Output the (x, y) coordinate of the center of the cell containing the given text.  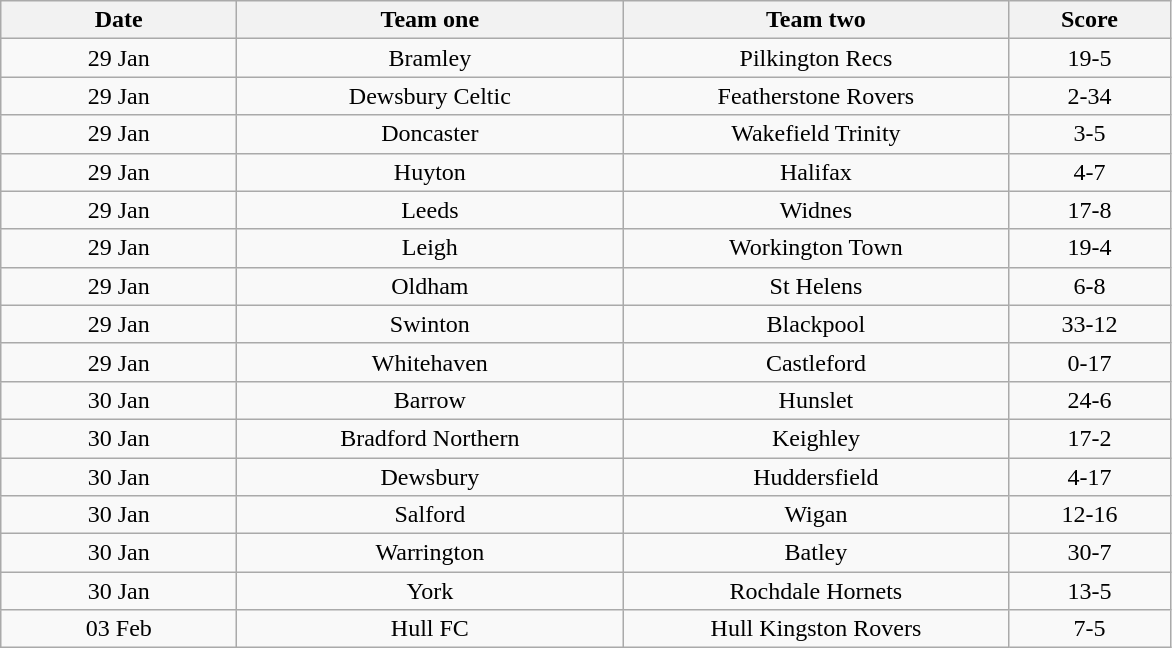
4-17 (1090, 477)
17-2 (1090, 438)
Bradford Northern (430, 438)
24-6 (1090, 400)
3-5 (1090, 134)
Blackpool (816, 324)
Widnes (816, 210)
Batley (816, 553)
19-4 (1090, 248)
Workington Town (816, 248)
Hull FC (430, 629)
Team two (816, 20)
Doncaster (430, 134)
03 Feb (119, 629)
Hull Kingston Rovers (816, 629)
Dewsbury (430, 477)
Barrow (430, 400)
Salford (430, 515)
Pilkington Recs (816, 58)
York (430, 591)
Whitehaven (430, 362)
Bramley (430, 58)
Date (119, 20)
2-34 (1090, 96)
Wigan (816, 515)
17-8 (1090, 210)
Team one (430, 20)
Hunslet (816, 400)
Rochdale Hornets (816, 591)
7-5 (1090, 629)
19-5 (1090, 58)
Score (1090, 20)
12-16 (1090, 515)
6-8 (1090, 286)
Castleford (816, 362)
Keighley (816, 438)
Halifax (816, 172)
30-7 (1090, 553)
Dewsbury Celtic (430, 96)
Huyton (430, 172)
Huddersfield (816, 477)
St Helens (816, 286)
4-7 (1090, 172)
13-5 (1090, 591)
Swinton (430, 324)
Warrington (430, 553)
33-12 (1090, 324)
Wakefield Trinity (816, 134)
Oldham (430, 286)
Featherstone Rovers (816, 96)
0-17 (1090, 362)
Leigh (430, 248)
Leeds (430, 210)
